For the text-containing cell, return its midpoint in (X, Y) coordinate format. 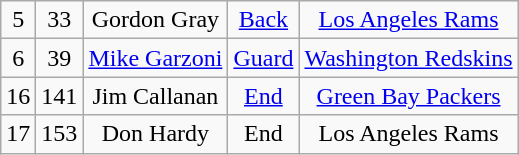
Back (264, 20)
Gordon Gray (156, 20)
Don Hardy (156, 134)
5 (18, 20)
Mike Garzoni (156, 58)
6 (18, 58)
153 (60, 134)
Jim Callanan (156, 96)
Washington Redskins (408, 58)
39 (60, 58)
Guard (264, 58)
Green Bay Packers (408, 96)
141 (60, 96)
16 (18, 96)
33 (60, 20)
17 (18, 134)
